Provide the (x, y) coordinate of the cell's center where the given text is located.  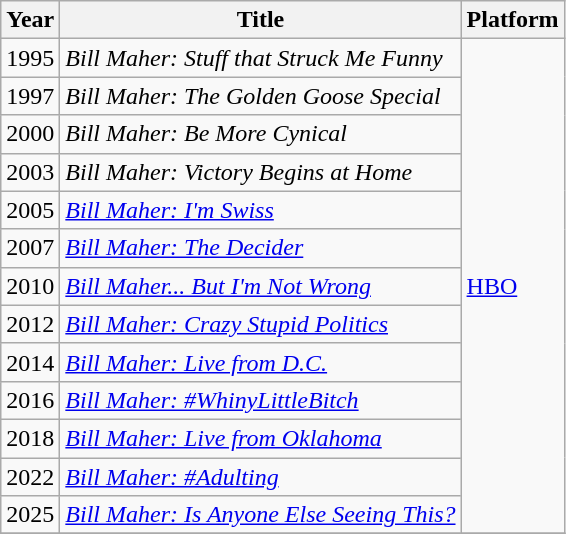
Bill Maher... But I'm Not Wrong (260, 286)
2014 (30, 362)
Bill Maher: Victory Begins at Home (260, 172)
Bill Maher: Live from D.C. (260, 362)
2000 (30, 134)
Bill Maher: Stuff that Struck Me Funny (260, 58)
1997 (30, 96)
1995 (30, 58)
Bill Maher: Is Anyone Else Seeing This? (260, 515)
Year (30, 20)
Platform (512, 20)
Bill Maher: #Adulting (260, 477)
2010 (30, 286)
2005 (30, 210)
Title (260, 20)
2025 (30, 515)
2012 (30, 324)
Bill Maher: Be More Cynical (260, 134)
Bill Maher: The Decider (260, 248)
2018 (30, 438)
2022 (30, 477)
2016 (30, 400)
HBO (512, 286)
Bill Maher: Crazy Stupid Politics (260, 324)
2007 (30, 248)
2003 (30, 172)
Bill Maher: The Golden Goose Special (260, 96)
Bill Maher: #WhinyLittleBitch (260, 400)
Bill Maher: I'm Swiss (260, 210)
Bill Maher: Live from Oklahoma (260, 438)
